Return the (X, Y) coordinate for the center point of the cell that contains the specified text.  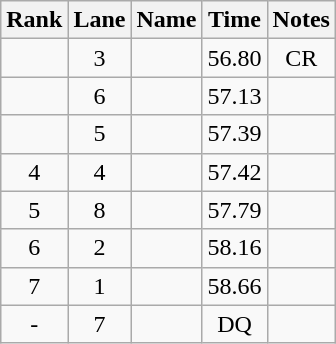
57.79 (234, 210)
1 (100, 286)
Name (166, 20)
58.66 (234, 286)
DQ (234, 324)
57.42 (234, 172)
Time (234, 20)
Rank (34, 20)
CR (301, 58)
Notes (301, 20)
57.13 (234, 96)
57.39 (234, 134)
3 (100, 58)
8 (100, 210)
- (34, 324)
56.80 (234, 58)
2 (100, 248)
58.16 (234, 248)
Lane (100, 20)
